Determine the [x, y] coordinate at the center of the cell enclosing the given text.  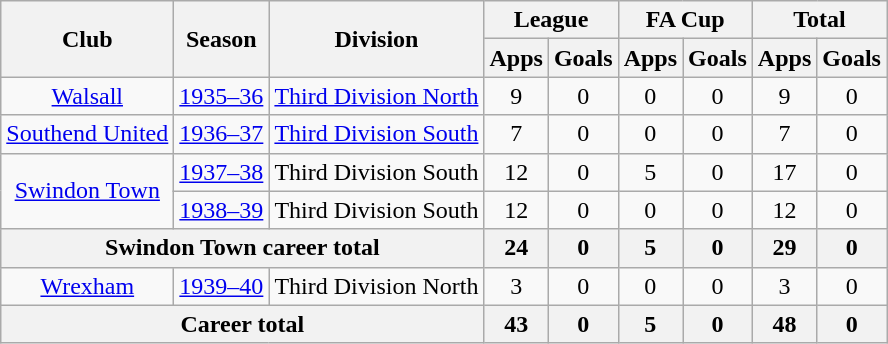
1939–40 [222, 286]
Southend United [88, 134]
FA Cup [685, 20]
48 [784, 324]
League [551, 20]
Career total [242, 324]
Walsall [88, 96]
24 [516, 248]
Swindon Town [88, 191]
1936–37 [222, 134]
1935–36 [222, 96]
43 [516, 324]
Division [376, 39]
Club [88, 39]
29 [784, 248]
1938–39 [222, 210]
17 [784, 172]
Season [222, 39]
Wrexham [88, 286]
Total [819, 20]
1937–38 [222, 172]
Swindon Town career total [242, 248]
